Extract the [x, y] coordinate from the center of the cell holding the provided text.  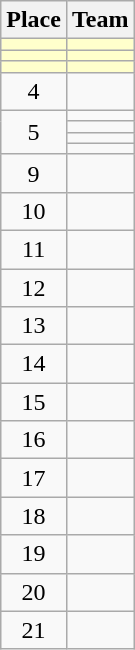
9 [34, 173]
5 [34, 132]
11 [34, 249]
21 [34, 630]
12 [34, 287]
Place [34, 20]
15 [34, 402]
10 [34, 211]
18 [34, 516]
Team [100, 20]
17 [34, 478]
19 [34, 554]
4 [34, 91]
20 [34, 592]
16 [34, 440]
14 [34, 364]
13 [34, 326]
